Extract the [X, Y] coordinate from the center of the cell holding the provided text.  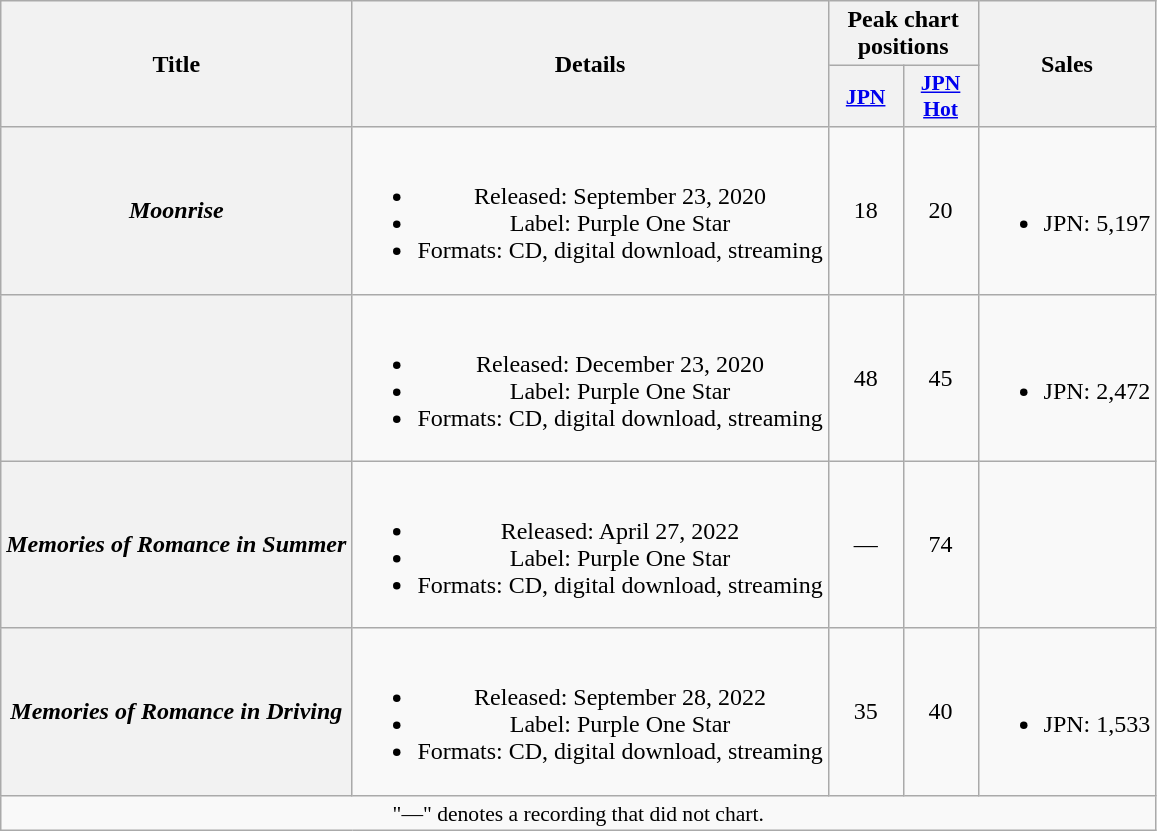
35 [866, 712]
40 [940, 712]
45 [940, 378]
Moonrise [176, 210]
Memories of Romance in Driving [176, 712]
Peak chart positions [903, 34]
Released: September 28, 2022Label: Purple One StarFormats: CD, digital download, streaming [590, 712]
— [866, 544]
Details [590, 64]
JPNHot [940, 96]
JPN: 2,472 [1067, 378]
Sales [1067, 64]
Released: December 23, 2020Label: Purple One StarFormats: CD, digital download, streaming [590, 378]
"—" denotes a recording that did not chart. [578, 813]
18 [866, 210]
20 [940, 210]
JPN: 5,197 [1067, 210]
74 [940, 544]
Title [176, 64]
JPN [866, 96]
JPN: 1,533 [1067, 712]
Released: September 23, 2020Label: Purple One StarFormats: CD, digital download, streaming [590, 210]
Released: April 27, 2022Label: Purple One StarFormats: CD, digital download, streaming [590, 544]
Memories of Romance in Summer [176, 544]
48 [866, 378]
